Detect which cell encompasses the target text, then output its [x, y] center coordinate. 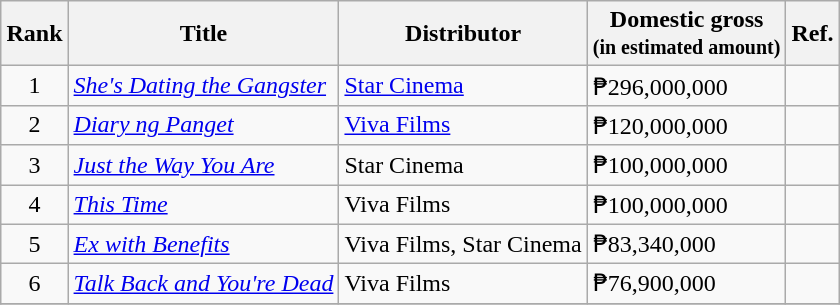
5 [34, 244]
4 [34, 204]
She's Dating the Gangster [204, 86]
This Time [204, 204]
Viva Films, Star Cinema [463, 244]
Talk Back and You're Dead [204, 284]
Ex with Benefits [204, 244]
₱83,340,000 [686, 244]
Just the Way You Are [204, 165]
Distributor [463, 34]
₱296,000,000 [686, 86]
Domestic gross (in estimated amount) [686, 34]
Ref. [812, 34]
Rank [34, 34]
6 [34, 284]
2 [34, 125]
Title [204, 34]
1 [34, 86]
₱120,000,000 [686, 125]
₱76,900,000 [686, 284]
3 [34, 165]
Diary ng Panget [204, 125]
